Find where the given text appears and provide that cell's center as [x, y] coordinate. 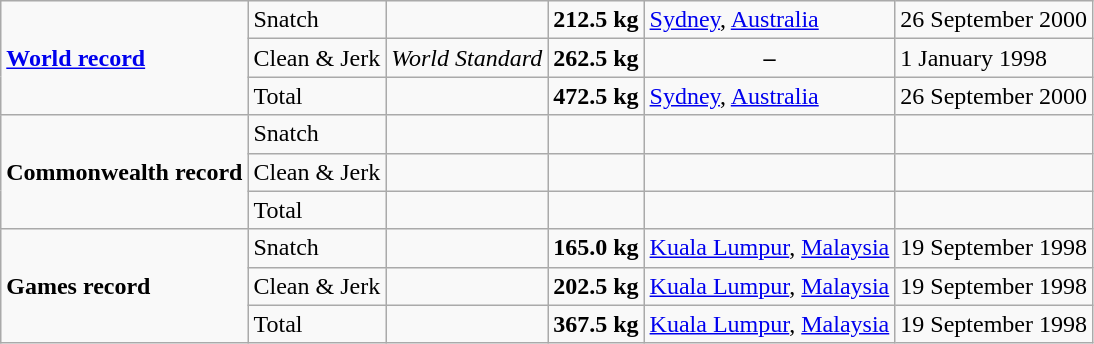
262.5 kg [596, 58]
367.5 kg [596, 324]
165.0 kg [596, 248]
472.5 kg [596, 96]
1 January 1998 [994, 58]
Games record [124, 286]
202.5 kg [596, 286]
World Standard [467, 58]
– [770, 58]
World record [124, 58]
Commonwealth record [124, 172]
212.5 kg [596, 20]
